Scan for the cell matching the given text and deliver its (X, Y) coordinate at center. 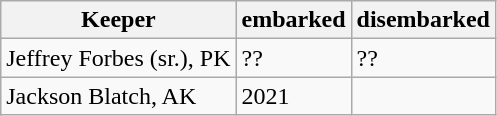
2021 (294, 96)
Keeper (118, 20)
disembarked (423, 20)
embarked (294, 20)
Jackson Blatch, AK (118, 96)
Jeffrey Forbes (sr.), PK (118, 58)
